Scan for the cell matching the given text and deliver its [x, y] coordinate at center. 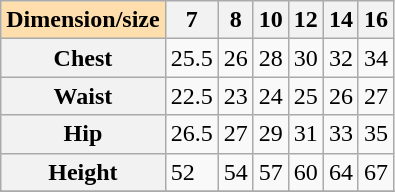
Waist [83, 96]
31 [306, 134]
52 [192, 172]
8 [236, 20]
25.5 [192, 58]
34 [376, 58]
14 [340, 20]
33 [340, 134]
30 [306, 58]
25 [306, 96]
28 [270, 58]
7 [192, 20]
64 [340, 172]
23 [236, 96]
12 [306, 20]
24 [270, 96]
60 [306, 172]
10 [270, 20]
35 [376, 134]
16 [376, 20]
32 [340, 58]
57 [270, 172]
Chest [83, 58]
67 [376, 172]
Hip [83, 134]
Height [83, 172]
26.5 [192, 134]
54 [236, 172]
Dimension/size [83, 20]
29 [270, 134]
22.5 [192, 96]
